Pinpoint the cell where the given text exists, returning its (x, y) midpoint coordinate. 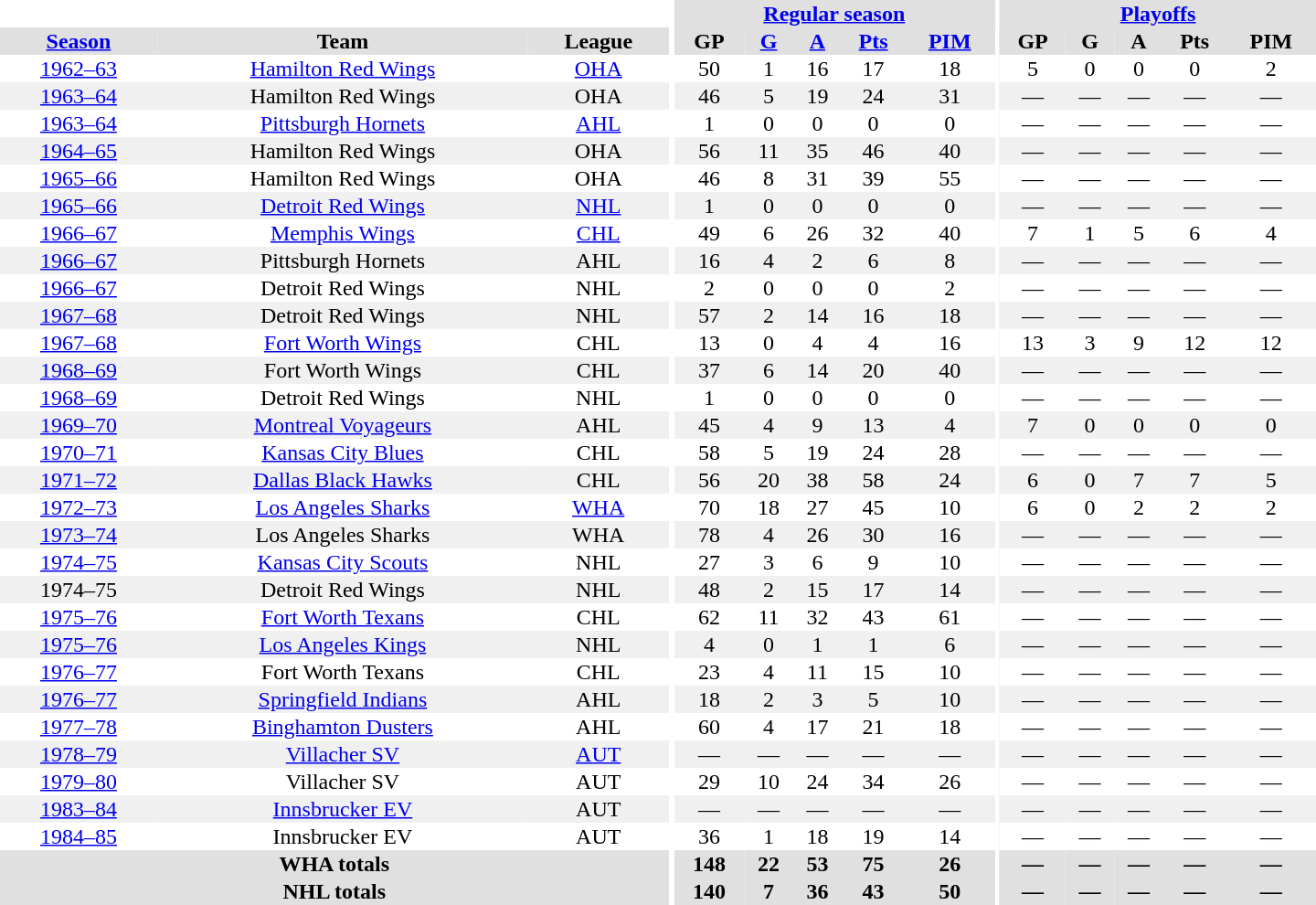
1984–85 (79, 836)
1979–80 (79, 782)
78 (709, 535)
WHA totals (334, 864)
1964–65 (79, 151)
22 (768, 864)
Kansas City Blues (343, 452)
Season (79, 41)
38 (817, 480)
148 (709, 864)
League (598, 41)
Dallas Black Hawks (343, 480)
30 (874, 535)
Montreal Voyageurs (343, 425)
23 (709, 672)
Binghamton Dusters (343, 727)
62 (709, 617)
55 (950, 178)
57 (709, 315)
Los Angeles Kings (343, 644)
Regular season (833, 14)
Springfield Indians (343, 699)
70 (709, 507)
Playoffs (1158, 14)
28 (950, 452)
21 (874, 727)
1983–84 (79, 809)
1970–71 (79, 452)
29 (709, 782)
140 (709, 891)
NHL totals (334, 891)
37 (709, 370)
53 (817, 864)
1962–63 (79, 69)
34 (874, 782)
1969–70 (79, 425)
1972–73 (79, 507)
61 (950, 617)
39 (874, 178)
1973–74 (79, 535)
1971–72 (79, 480)
49 (709, 233)
48 (709, 590)
1978–79 (79, 754)
60 (709, 727)
1977–78 (79, 727)
Memphis Wings (343, 233)
35 (817, 151)
75 (874, 864)
Team (343, 41)
Kansas City Scouts (343, 562)
